For the text-containing cell, return its midpoint in [X, Y] coordinate format. 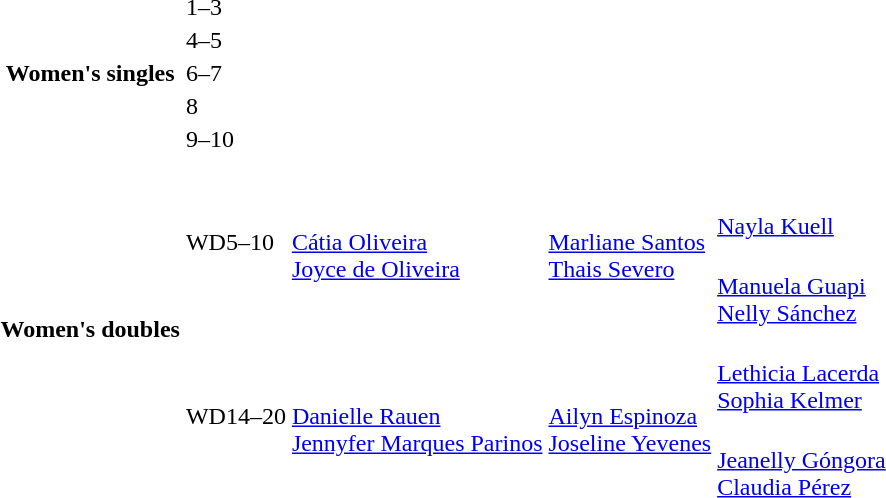
Cátia OliveiraJoyce de Oliveira [417, 242]
9–10 [236, 139]
WD5–10 [236, 242]
6–7 [236, 73]
8 [236, 106]
Marliane SantosThais Severo [630, 242]
4–5 [236, 40]
